Output the [x, y] coordinate of the center of the cell containing the given text.  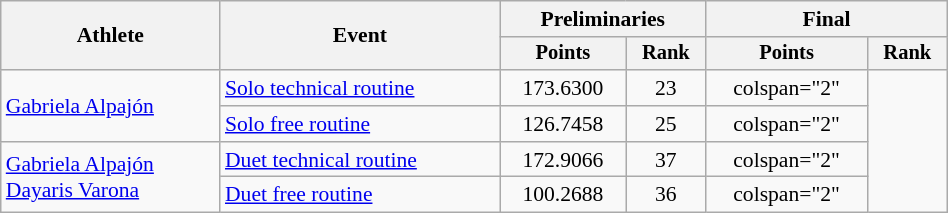
100.2688 [563, 195]
Preliminaries [603, 19]
Solo technical routine [360, 88]
173.6300 [563, 88]
Athlete [110, 36]
Event [360, 36]
36 [666, 195]
Gabriela Alpajón [110, 106]
Gabriela AlpajónDayaris Varona [110, 178]
126.7458 [563, 124]
Final [827, 19]
25 [666, 124]
Duet free routine [360, 195]
37 [666, 160]
23 [666, 88]
Duet technical routine [360, 160]
172.9066 [563, 160]
Solo free routine [360, 124]
